Detect which cell encompasses the target text, then output its [X, Y] center coordinate. 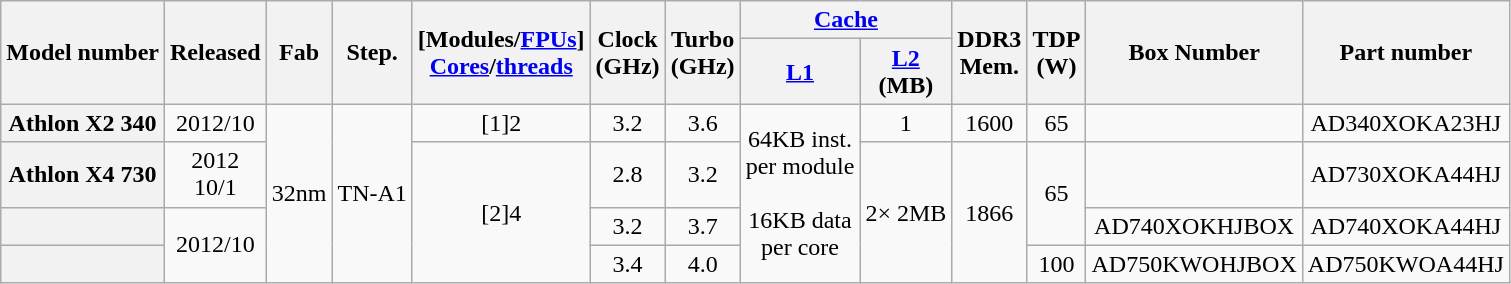
100 [1056, 264]
Model number [83, 52]
1 [906, 123]
2× 2MB [906, 212]
4.0 [702, 264]
L2(MB) [906, 72]
DDR3Mem. [990, 52]
Athlon X4 730 [83, 174]
Turbo(GHz) [702, 52]
64KB inst.per module16KB dataper core [800, 194]
TDP(W) [1056, 52]
Box Number [1194, 52]
AD340XOKA23HJ [1406, 123]
Released [215, 52]
201210/1 [215, 174]
Athlon X2 340 [83, 123]
AD740XOKA44HJ [1406, 226]
TN-A1 [372, 194]
[Modules/FPUs]Cores/threads [501, 52]
[2]4 [501, 212]
[1]2 [501, 123]
Part number [1406, 52]
32nm [299, 194]
L1 [800, 72]
Cache [846, 20]
AD750KWOHJBOX [1194, 264]
3.7 [702, 226]
Clock(GHz) [628, 52]
Fab [299, 52]
3.6 [702, 123]
1600 [990, 123]
AD750KWOA44HJ [1406, 264]
1866 [990, 212]
AD740XOKHJBOX [1194, 226]
3.4 [628, 264]
AD730XOKA44HJ [1406, 174]
2.8 [628, 174]
Step. [372, 52]
